Search for the cell housing the specified text and yield its [X, Y] center coordinate. 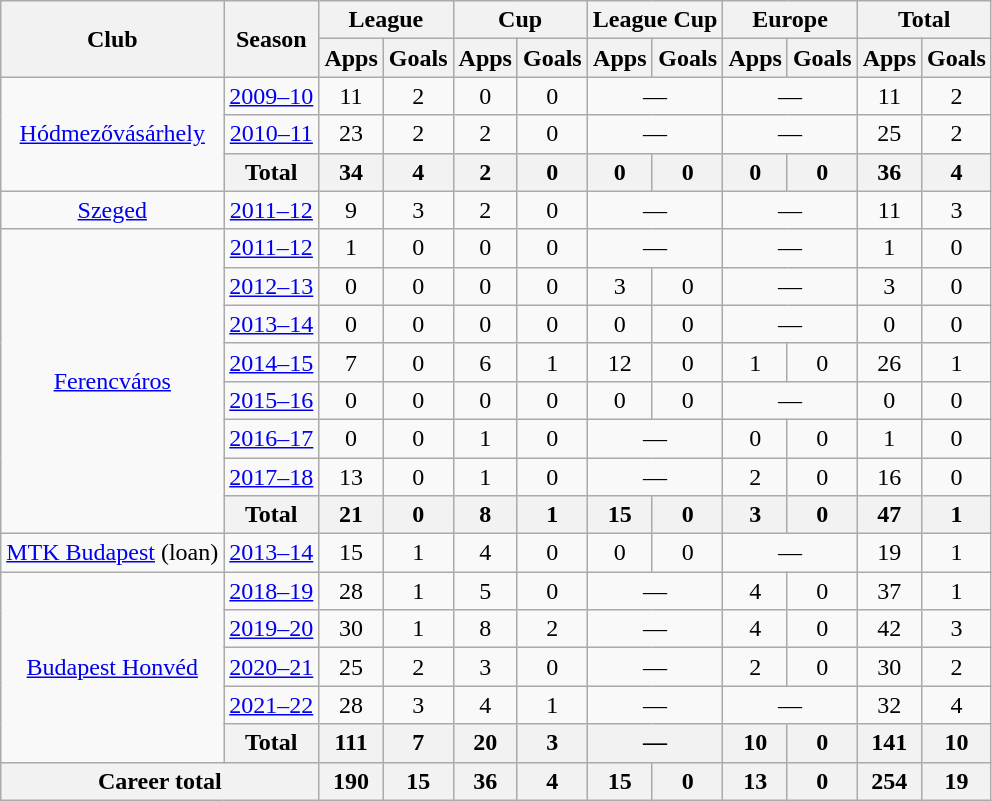
5 [485, 591]
37 [889, 591]
2009–10 [272, 96]
141 [889, 743]
20 [485, 743]
MTK Budapest (loan) [112, 553]
2019–20 [272, 629]
2021–22 [272, 705]
Career total [160, 781]
190 [351, 781]
9 [351, 210]
32 [889, 705]
Cup [520, 20]
Budapest Honvéd [112, 667]
2014–15 [272, 362]
Season [272, 39]
26 [889, 362]
Ferencváros [112, 381]
Europe [790, 20]
2016–17 [272, 438]
League [386, 20]
2010–11 [272, 134]
42 [889, 629]
2012–13 [272, 286]
League Cup [655, 20]
111 [351, 743]
21 [351, 515]
16 [889, 477]
2020–21 [272, 667]
2017–18 [272, 477]
2018–19 [272, 591]
34 [351, 172]
6 [485, 362]
Szeged [112, 210]
Hódmezővásárhely [112, 134]
23 [351, 134]
2015–16 [272, 400]
254 [889, 781]
12 [620, 362]
Club [112, 39]
47 [889, 515]
